Scan for the cell matching the given text and deliver its (X, Y) coordinate at center. 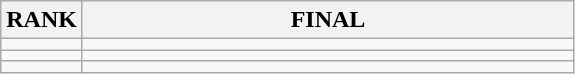
FINAL (328, 20)
RANK (42, 20)
